Extract the [x, y] coordinate from the center of the cell holding the provided text.  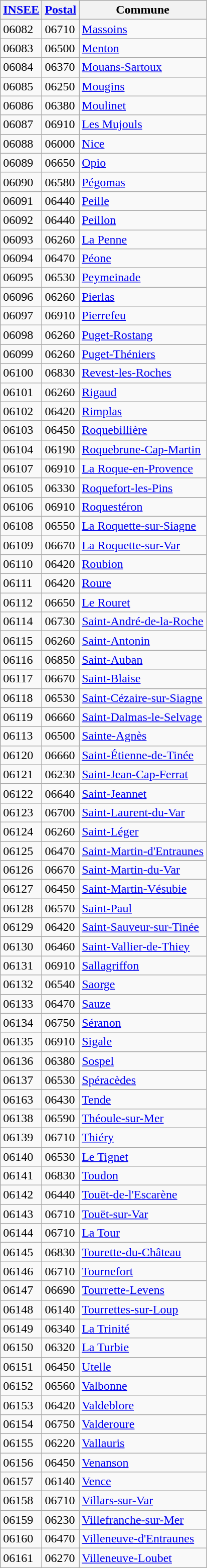
06155 [21, 1443]
06550 [61, 526]
Sigale [143, 1042]
06000 [61, 144]
Pierlas [143, 297]
06083 [21, 48]
Saorge [143, 985]
Saint-Antonin [143, 641]
Touët-sur-Var [143, 1214]
06109 [21, 545]
06099 [21, 354]
06121 [21, 774]
06132 [21, 985]
Revest-les-Roches [143, 373]
06098 [21, 335]
Sospel [143, 1061]
Saint-Dalmas-le-Selvage [143, 717]
Villefranche-sur-Mer [143, 1520]
06123 [21, 812]
Tournefort [143, 1271]
Villars-sur-Var [143, 1501]
06590 [61, 1118]
06147 [21, 1290]
06115 [21, 641]
06190 [61, 449]
06086 [21, 105]
La Roquette-sur-Siagne [143, 526]
06153 [21, 1405]
06640 [61, 793]
06137 [21, 1080]
Peymeinade [143, 278]
06160 [21, 1539]
Saint-Blaise [143, 679]
06119 [21, 717]
06460 [61, 946]
Saint-Étienne-de-Tinée [143, 755]
06138 [21, 1118]
06126 [21, 870]
Spéracèdes [143, 1080]
06430 [61, 1099]
06106 [21, 507]
06096 [21, 297]
Tourrette-Levens [143, 1290]
06113 [21, 736]
Mougins [143, 86]
06082 [21, 29]
Pégomas [143, 182]
06114 [21, 622]
06131 [21, 966]
Tourette-du-Château [143, 1252]
Touët-de-l'Escarène [143, 1195]
06110 [21, 564]
06690 [61, 1290]
Utelle [143, 1367]
Saint-Laurent-du-Var [143, 812]
06220 [61, 1443]
06370 [61, 67]
06108 [21, 526]
06149 [21, 1329]
Valbonne [143, 1386]
06320 [61, 1348]
Venanson [143, 1463]
06102 [21, 411]
06091 [21, 201]
Tende [143, 1099]
06092 [21, 220]
Rimplas [143, 411]
06107 [21, 468]
Saint-Auban [143, 660]
Opio [143, 163]
06144 [21, 1233]
Les Mujouls [143, 125]
Saint-Jeannet [143, 793]
Villeneuve-Loubet [143, 1558]
06084 [21, 67]
La Tour [143, 1233]
06095 [21, 278]
06122 [21, 793]
06105 [21, 488]
06154 [21, 1424]
06139 [21, 1137]
06135 [21, 1042]
06103 [21, 430]
06142 [21, 1195]
06150 [21, 1348]
06085 [21, 86]
06163 [21, 1099]
06560 [61, 1386]
06580 [61, 182]
06136 [21, 1061]
Saint-Léger [143, 831]
Sainte-Agnès [143, 736]
06094 [21, 259]
Puget-Théniers [143, 354]
06850 [61, 660]
06143 [21, 1214]
Roquebrune-Cap-Martin [143, 449]
06133 [21, 1004]
Vence [143, 1482]
Saint-Jean-Cap-Ferrat [143, 774]
06159 [21, 1520]
La Turbie [143, 1348]
06087 [21, 125]
Villeneuve-d'Entraunes [143, 1539]
06127 [21, 889]
Peille [143, 201]
Saint-Martin-Vésubie [143, 889]
06118 [21, 698]
Saint-Sauveur-sur-Tinée [143, 927]
06116 [21, 660]
06157 [21, 1482]
06141 [21, 1176]
Mouans-Sartoux [143, 67]
06330 [61, 488]
Toudon [143, 1176]
06125 [21, 851]
Vallauris [143, 1443]
La Roquette-sur-Var [143, 545]
Roquefort-les-Pins [143, 488]
La Roque-en-Provence [143, 468]
La Penne [143, 239]
06340 [61, 1329]
Thiéry [143, 1137]
Séranon [143, 1023]
La Trinité [143, 1329]
06089 [21, 163]
Valderoure [143, 1424]
Massoins [143, 29]
06130 [21, 946]
06112 [21, 602]
06151 [21, 1367]
06117 [21, 679]
Roquebillière [143, 430]
06148 [21, 1309]
06120 [21, 755]
06570 [61, 908]
Théoule-sur-Mer [143, 1118]
Puget-Rostang [143, 335]
06088 [21, 144]
06134 [21, 1023]
Sallagriffon [143, 966]
06097 [21, 316]
06158 [21, 1501]
06100 [21, 373]
INSEE [21, 10]
Nice [143, 144]
06093 [21, 239]
Saint-Vallier-de-Thiey [143, 946]
06129 [21, 927]
Tourrettes-sur-Loup [143, 1309]
Roquestéron [143, 507]
Roure [143, 583]
Roubion [143, 564]
06090 [21, 182]
Pierrefeu [143, 316]
Sauze [143, 1004]
Le Tignet [143, 1156]
06152 [21, 1386]
06111 [21, 583]
Valdeblore [143, 1405]
06700 [61, 812]
06250 [61, 86]
Rigaud [143, 392]
06156 [21, 1463]
Saint-André-de-la-Roche [143, 622]
06270 [61, 1558]
Moulinet [143, 105]
06124 [21, 831]
06104 [21, 449]
Saint-Martin-d'Entraunes [143, 851]
06145 [21, 1252]
06128 [21, 908]
Peillon [143, 220]
Commune [143, 10]
Saint-Cézaire-sur-Siagne [143, 698]
Postal [61, 10]
Saint-Paul [143, 908]
Saint-Martin-du-Var [143, 870]
Le Rouret [143, 602]
06540 [61, 985]
06730 [61, 622]
06101 [21, 392]
Péone [143, 259]
Menton [143, 48]
06146 [21, 1271]
06161 [21, 1558]
